Return the (X, Y) coordinate for the center point of the cell that contains the specified text.  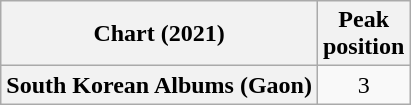
3 (363, 85)
Peakposition (363, 34)
Chart (2021) (160, 34)
South Korean Albums (Gaon) (160, 85)
